Detect which cell encompasses the target text, then output its [x, y] center coordinate. 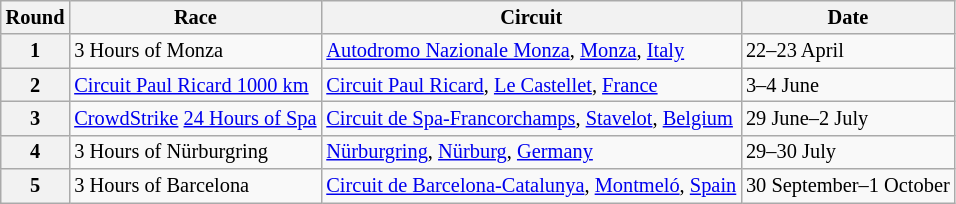
30 September–1 October [848, 186]
3 [36, 118]
1 [36, 51]
Race [195, 17]
4 [36, 152]
3 Hours of Nürburgring [195, 152]
22–23 April [848, 51]
Circuit Paul Ricard 1000 km [195, 85]
Nürburgring, Nürburg, Germany [531, 152]
Circuit [531, 17]
3 Hours of Monza [195, 51]
Date [848, 17]
2 [36, 85]
CrowdStrike 24 Hours of Spa [195, 118]
29 June–2 July [848, 118]
3 Hours of Barcelona [195, 186]
Circuit de Barcelona-Catalunya, Montmeló, Spain [531, 186]
5 [36, 186]
Round [36, 17]
3–4 June [848, 85]
Autodromo Nazionale Monza, Monza, Italy [531, 51]
29–30 July [848, 152]
Circuit Paul Ricard, Le Castellet, France [531, 85]
Circuit de Spa-Francorchamps, Stavelot, Belgium [531, 118]
